Output the (x, y) coordinate of the center of the cell containing the given text.  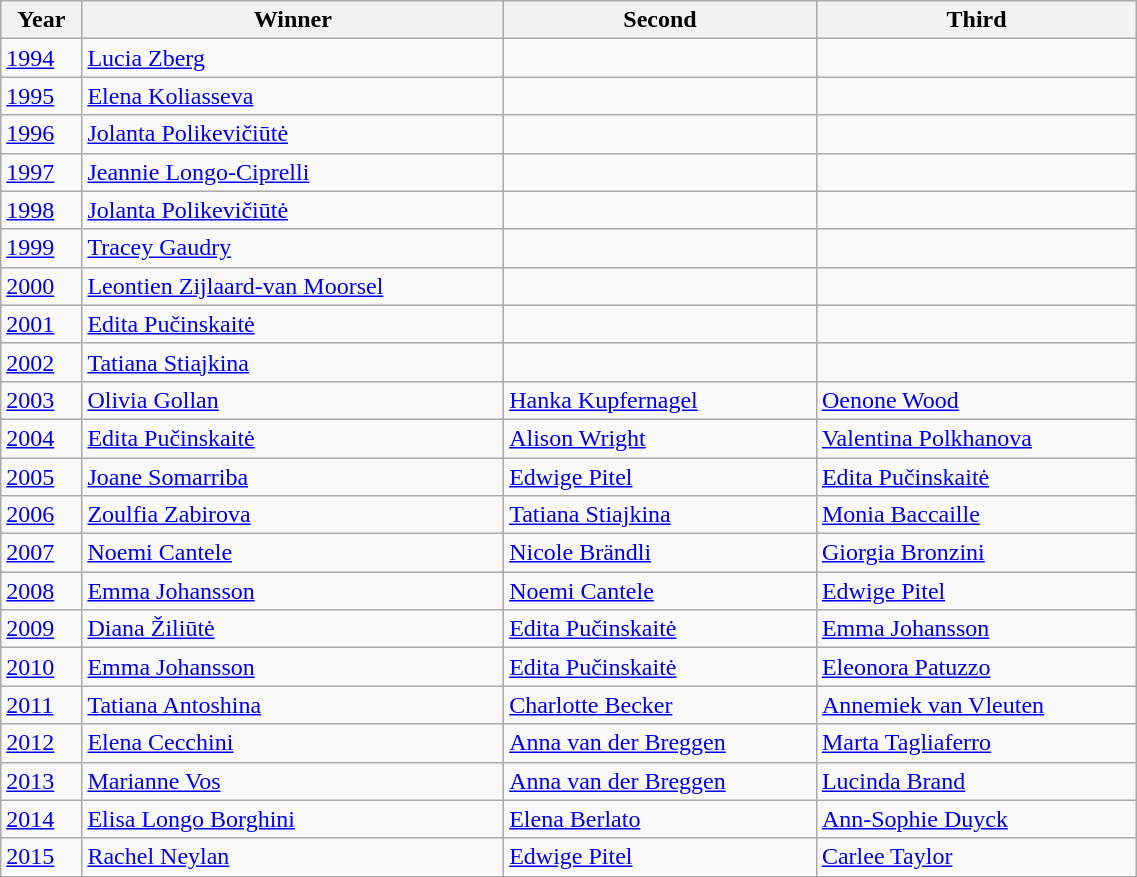
2006 (42, 515)
Second (660, 20)
2012 (42, 743)
Oenone Wood (976, 400)
Leontien Zijlaard-van Moorsel (293, 286)
Winner (293, 20)
2009 (42, 629)
Year (42, 20)
Carlee Taylor (976, 857)
1995 (42, 96)
Nicole Brändli (660, 553)
2007 (42, 553)
Diana Žiliūtė (293, 629)
Alison Wright (660, 438)
Ann-Sophie Duyck (976, 819)
2010 (42, 667)
2008 (42, 591)
Zoulfia Zabirova (293, 515)
Tracey Gaudry (293, 248)
2011 (42, 705)
Annemiek van Vleuten (976, 705)
Elena Berlato (660, 819)
Elena Cecchini (293, 743)
2015 (42, 857)
Eleonora Patuzzo (976, 667)
2001 (42, 324)
1997 (42, 172)
Jeannie Longo-Ciprelli (293, 172)
Elena Koliasseva (293, 96)
1996 (42, 134)
Third (976, 20)
2005 (42, 477)
Lucia Zberg (293, 58)
1994 (42, 58)
2002 (42, 362)
2004 (42, 438)
Lucinda Brand (976, 781)
Charlotte Becker (660, 705)
Marta Tagliaferro (976, 743)
Hanka Kupfernagel (660, 400)
Elisa Longo Borghini (293, 819)
Joane Somarriba (293, 477)
Rachel Neylan (293, 857)
Marianne Vos (293, 781)
Tatiana Antoshina (293, 705)
2013 (42, 781)
2003 (42, 400)
1998 (42, 210)
Valentina Polkhanova (976, 438)
1999 (42, 248)
Olivia Gollan (293, 400)
2000 (42, 286)
Monia Baccaille (976, 515)
2014 (42, 819)
Giorgia Bronzini (976, 553)
